Provide the (x, y) coordinate of the cell's center where the given text is located.  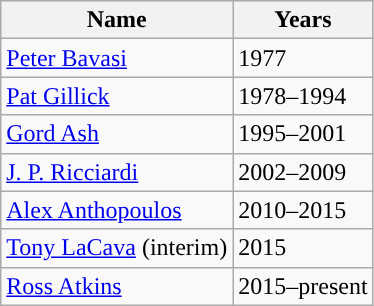
Tony LaCava (interim) (117, 248)
2002–2009 (303, 172)
2010–2015 (303, 210)
Years (303, 20)
Name (117, 20)
Pat Gillick (117, 96)
2015 (303, 248)
1977 (303, 58)
Peter Bavasi (117, 58)
J. P. Ricciardi (117, 172)
1978–1994 (303, 96)
1995–2001 (303, 134)
Alex Anthopoulos (117, 210)
2015–present (303, 286)
Gord Ash (117, 134)
Ross Atkins (117, 286)
